Determine the [x, y] coordinate at the center of the cell enclosing the given text.  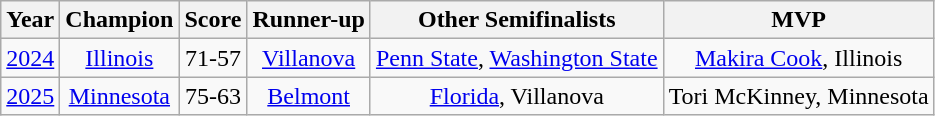
Illinois [120, 58]
Makira Cook, Illinois [798, 58]
2024 [30, 58]
Year [30, 20]
Tori McKinney, Minnesota [798, 96]
Penn State, Washington State [516, 58]
Score [213, 20]
MVP [798, 20]
Other Semifinalists [516, 20]
71-57 [213, 58]
Florida, Villanova [516, 96]
Minnesota [120, 96]
Runner-up [309, 20]
75-63 [213, 96]
2025 [30, 96]
Villanova [309, 58]
Belmont [309, 96]
Champion [120, 20]
